Scan for the cell matching the given text and deliver its (x, y) coordinate at center. 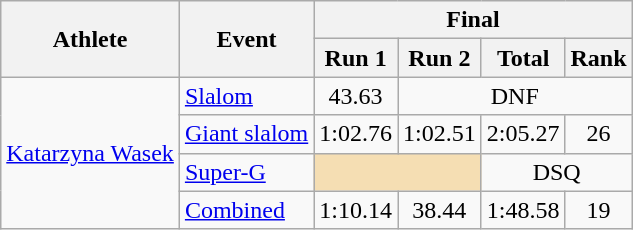
Combined (246, 210)
Giant slalom (246, 134)
Slalom (246, 96)
26 (598, 134)
Rank (598, 58)
DNF (516, 96)
Katarzyna Wasek (90, 153)
DSQ (556, 172)
1:10.14 (356, 210)
1:48.58 (523, 210)
1:02.76 (356, 134)
Final (473, 20)
Total (523, 58)
43.63 (356, 96)
38.44 (440, 210)
19 (598, 210)
2:05.27 (523, 134)
1:02.51 (440, 134)
Super-G (246, 172)
Run 1 (356, 58)
Athlete (90, 39)
Event (246, 39)
Run 2 (440, 58)
